Detect which cell encompasses the target text, then output its (X, Y) center coordinate. 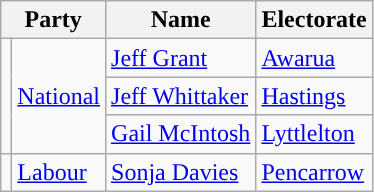
Jeff Whittaker (181, 96)
Party (54, 20)
Electorate (314, 20)
Awarua (314, 58)
Labour (59, 172)
Sonja Davies (181, 172)
Jeff Grant (181, 58)
Gail McIntosh (181, 134)
Pencarrow (314, 172)
Hastings (314, 96)
Name (181, 20)
National (59, 96)
Lyttlelton (314, 134)
